Capture the cell that displays the provided text and extract its [x, y] central coordinate. 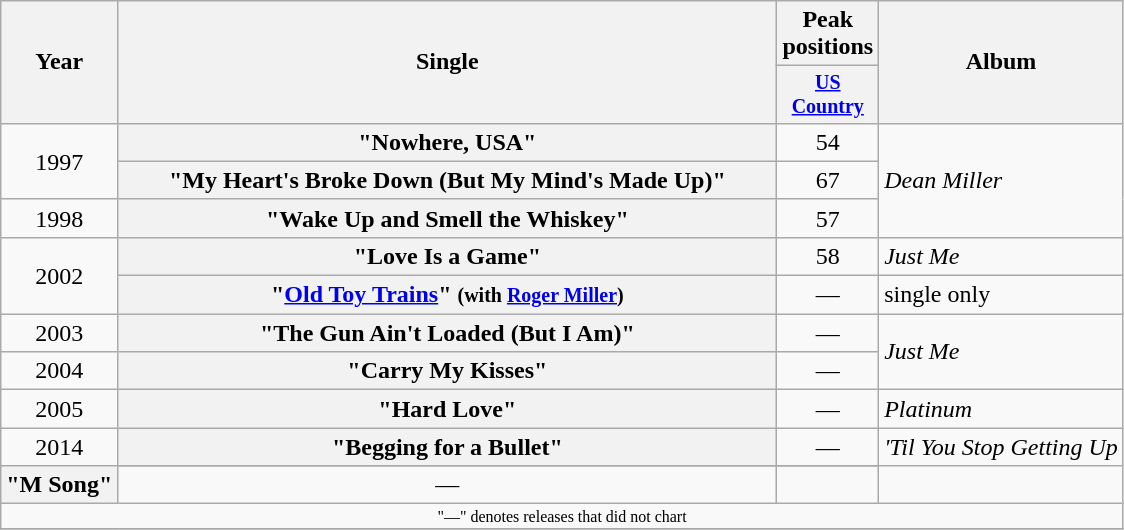
"Carry My Kisses" [448, 371]
"Old Toy Trains" (with Roger Miller) [448, 295]
1997 [60, 161]
"Love Is a Game" [448, 256]
single only [1002, 295]
1998 [60, 218]
2003 [60, 333]
57 [828, 218]
54 [828, 142]
2004 [60, 371]
Year [60, 62]
Peak positions [828, 34]
"My Heart's Broke Down (But My Mind's Made Up)" [448, 180]
"The Gun Ain't Loaded (But I Am)" [448, 333]
58 [828, 256]
"Nowhere, USA" [448, 142]
Album [1002, 62]
"M Song" [60, 485]
"—" denotes releases that did not chart [562, 516]
Single [448, 62]
"Wake Up and Smell the Whiskey" [448, 218]
2002 [60, 275]
US Country [828, 94]
"Hard Love" [448, 409]
Platinum [1002, 409]
"Begging for a Bullet" [448, 447]
Dean Miller [1002, 180]
2005 [60, 409]
'Til You Stop Getting Up [1002, 447]
67 [828, 180]
2014 [60, 447]
